Find where the given text appears and provide that cell's center as (X, Y) coordinate. 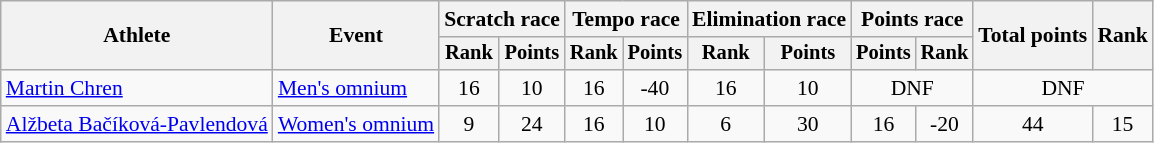
-20 (945, 124)
Scratch race (502, 19)
Women's omnium (356, 124)
Athlete (137, 36)
Men's omnium (356, 88)
Event (356, 36)
6 (726, 124)
44 (1032, 124)
Tempo race (626, 19)
Points race (912, 19)
Martin Chren (137, 88)
15 (1122, 124)
Total points (1032, 36)
Elimination race (769, 19)
Alžbeta Bačíková-Pavlendová (137, 124)
30 (808, 124)
-40 (655, 88)
9 (468, 124)
24 (532, 124)
